Find where the given text appears and provide that cell's center as [x, y] coordinate. 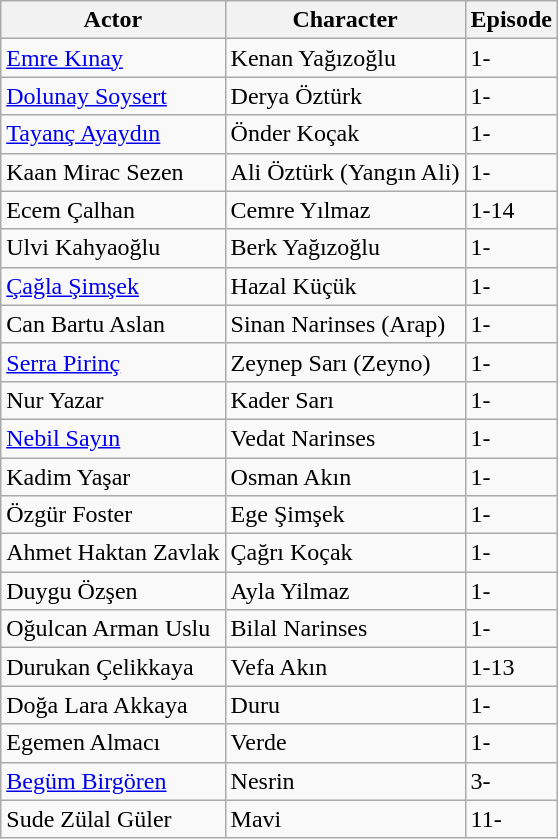
Kenan Yağızoğlu [345, 58]
Episode [511, 20]
Ahmet Haktan Zavlak [113, 553]
Çağla Şimşek [113, 286]
Character [345, 20]
11- [511, 819]
Nebil Sayın [113, 438]
Vefa Akın [345, 667]
Emre Kınay [113, 58]
Bilal Narinses [345, 629]
Osman Akın [345, 477]
Kaan Mirac Sezen [113, 172]
Çağrı Koçak [345, 553]
3- [511, 781]
Egemen Almacı [113, 743]
Özgür Foster [113, 515]
Derya Öztürk [345, 96]
Kader Sarı [345, 400]
Verde [345, 743]
Durukan Çelikkaya [113, 667]
Ege Şimşek [345, 515]
Sude Zülal Güler [113, 819]
Önder Koçak [345, 134]
Ulvi Kahyaoğlu [113, 248]
Tayanç Ayaydın [113, 134]
Nur Yazar [113, 400]
Dolunay Soysert [113, 96]
Nesrin [345, 781]
Ali Öztürk (Yangın Ali) [345, 172]
Mavi [345, 819]
Duygu Özşen [113, 591]
Serra Pirinç [113, 362]
Ayla Yilmaz [345, 591]
Berk Yağızoğlu [345, 248]
Can Bartu Aslan [113, 324]
Kadim Yaşar [113, 477]
1-14 [511, 210]
Zeynep Sarı (Zeyno) [345, 362]
Hazal Küçük [345, 286]
Ecem Çalhan [113, 210]
Vedat Narinses [345, 438]
Actor [113, 20]
Duru [345, 705]
1-13 [511, 667]
Cemre Yılmaz [345, 210]
Begüm Birgören [113, 781]
Sinan Narinses (Arap) [345, 324]
Oğulcan Arman Uslu [113, 629]
Doğa Lara Akkaya [113, 705]
